Scan for the cell matching the given text and deliver its [x, y] coordinate at center. 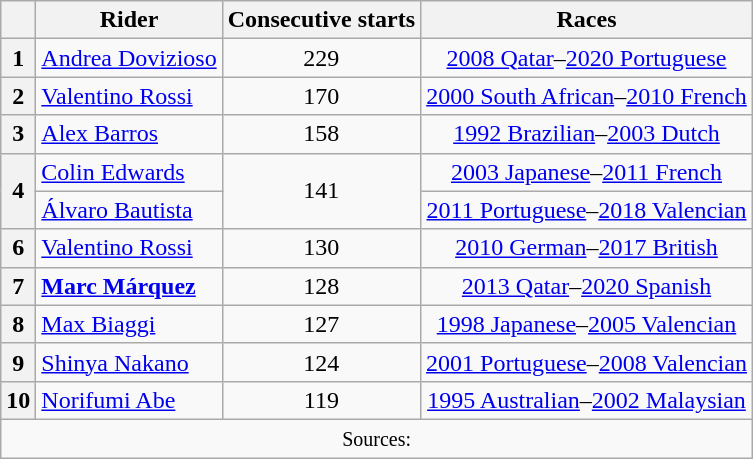
127 [321, 324]
128 [321, 286]
2 [18, 96]
Andrea Dovizioso [129, 58]
Max Biaggi [129, 324]
4 [18, 191]
2000 South African–2010 French [587, 96]
Rider [129, 20]
Colin Edwards [129, 172]
Álvaro Bautista [129, 210]
1992 Brazilian–2003 Dutch [587, 134]
1 [18, 58]
Consecutive starts [321, 20]
2011 Portuguese–2018 Valencian [587, 210]
Marc Márquez [129, 286]
7 [18, 286]
2003 Japanese–2011 French [587, 172]
2010 German–2017 British [587, 248]
229 [321, 58]
Alex Barros [129, 134]
141 [321, 191]
Races [587, 20]
119 [321, 400]
130 [321, 248]
8 [18, 324]
158 [321, 134]
124 [321, 362]
2008 Qatar–2020 Portuguese [587, 58]
Shinya Nakano [129, 362]
2001 Portuguese–2008 Valencian [587, 362]
9 [18, 362]
10 [18, 400]
2013 Qatar–2020 Spanish [587, 286]
170 [321, 96]
Sources: [377, 438]
Norifumi Abe [129, 400]
1995 Australian–2002 Malaysian [587, 400]
1998 Japanese–2005 Valencian [587, 324]
6 [18, 248]
3 [18, 134]
